Search for the cell housing the specified text and yield its (X, Y) center coordinate. 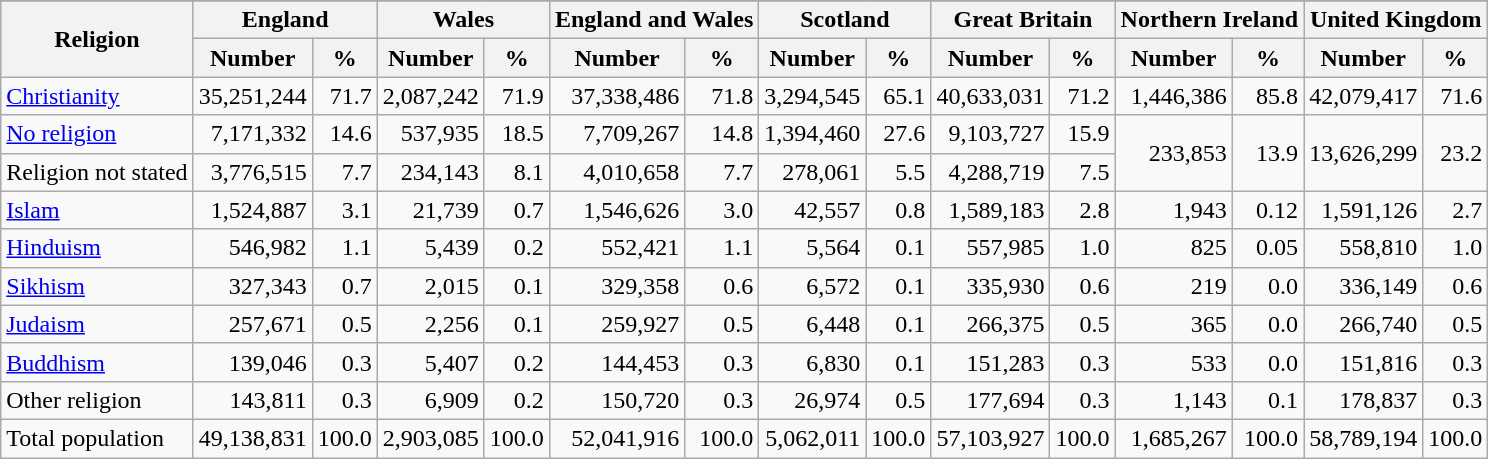
4,010,658 (616, 172)
3,294,545 (812, 96)
278,061 (812, 172)
27.6 (898, 134)
1,589,183 (990, 210)
71.7 (344, 96)
3.0 (722, 210)
546,982 (252, 248)
5,407 (430, 362)
365 (1174, 324)
23.2 (1456, 153)
0.12 (1268, 210)
266,375 (990, 324)
6,448 (812, 324)
143,811 (252, 400)
5,062,011 (812, 438)
71.9 (516, 96)
151,283 (990, 362)
58,789,194 (1364, 438)
85.8 (1268, 96)
71.6 (1456, 96)
13.9 (1268, 153)
0.05 (1268, 248)
6,572 (812, 286)
336,149 (1364, 286)
35,251,244 (252, 96)
825 (1174, 248)
14.6 (344, 134)
18.5 (516, 134)
2.7 (1456, 210)
8.1 (516, 172)
England (285, 20)
Sikhism (97, 286)
9,103,727 (990, 134)
Northern Ireland (1210, 20)
2.8 (1082, 210)
52,041,916 (616, 438)
Religion (97, 39)
1,446,386 (1174, 96)
65.1 (898, 96)
Great Britain (1023, 20)
1,524,887 (252, 210)
2,256 (430, 324)
Other religion (97, 400)
England and Wales (654, 20)
Buddhism (97, 362)
178,837 (1364, 400)
Religion not stated (97, 172)
335,930 (990, 286)
533 (1174, 362)
266,740 (1364, 324)
Islam (97, 210)
4,288,719 (990, 172)
40,633,031 (990, 96)
7,171,332 (252, 134)
552,421 (616, 248)
71.2 (1082, 96)
Hinduism (97, 248)
1,685,267 (1174, 438)
42,557 (812, 210)
7.5 (1082, 172)
42,079,417 (1364, 96)
5.5 (898, 172)
144,453 (616, 362)
5,439 (430, 248)
557,985 (990, 248)
0.8 (898, 210)
United Kingdom (1396, 20)
49,138,831 (252, 438)
6,909 (430, 400)
Scotland (845, 20)
233,853 (1174, 153)
1,943 (1174, 210)
15.9 (1082, 134)
257,671 (252, 324)
151,816 (1364, 362)
6,830 (812, 362)
Christianity (97, 96)
558,810 (1364, 248)
3.1 (344, 210)
259,927 (616, 324)
1,394,460 (812, 134)
1,546,626 (616, 210)
1,143 (1174, 400)
3,776,515 (252, 172)
26,974 (812, 400)
7,709,267 (616, 134)
No religion (97, 134)
13,626,299 (1364, 153)
1,591,126 (1364, 210)
234,143 (430, 172)
2,015 (430, 286)
5,564 (812, 248)
37,338,486 (616, 96)
150,720 (616, 400)
327,343 (252, 286)
Wales (463, 20)
329,358 (616, 286)
139,046 (252, 362)
177,694 (990, 400)
57,103,927 (990, 438)
537,935 (430, 134)
2,087,242 (430, 96)
71.8 (722, 96)
14.8 (722, 134)
Total population (97, 438)
Judaism (97, 324)
21,739 (430, 210)
219 (1174, 286)
2,903,085 (430, 438)
